Find where the given text appears and provide that cell's center as [X, Y] coordinate. 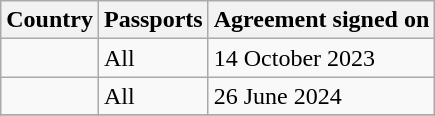
26 June 2024 [322, 96]
14 October 2023 [322, 58]
Country [50, 20]
Passports [153, 20]
Agreement signed on [322, 20]
